For the text-containing cell, return its midpoint in (x, y) coordinate format. 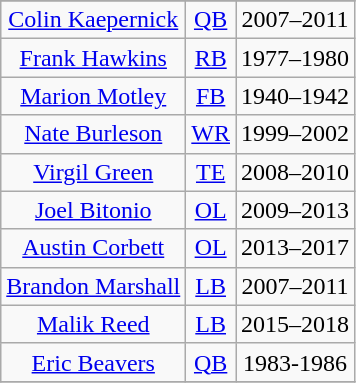
Joel Bitonio (94, 210)
Nate Burleson (94, 134)
Virgil Green (94, 172)
Brandon Marshall (94, 286)
2013–2017 (296, 248)
1977–1980 (296, 58)
WR (211, 134)
1999–2002 (296, 134)
2008–2010 (296, 172)
FB (211, 96)
1940–1942 (296, 96)
TE (211, 172)
2015–2018 (296, 324)
Marion Motley (94, 96)
RB (211, 58)
Malik Reed (94, 324)
2009–2013 (296, 210)
Austin Corbett (94, 248)
1983-1986 (296, 362)
Colin Kaepernick (94, 20)
Eric Beavers (94, 362)
Frank Hawkins (94, 58)
